From the cell containing the given text, extract its center point as [X, Y] coordinate. 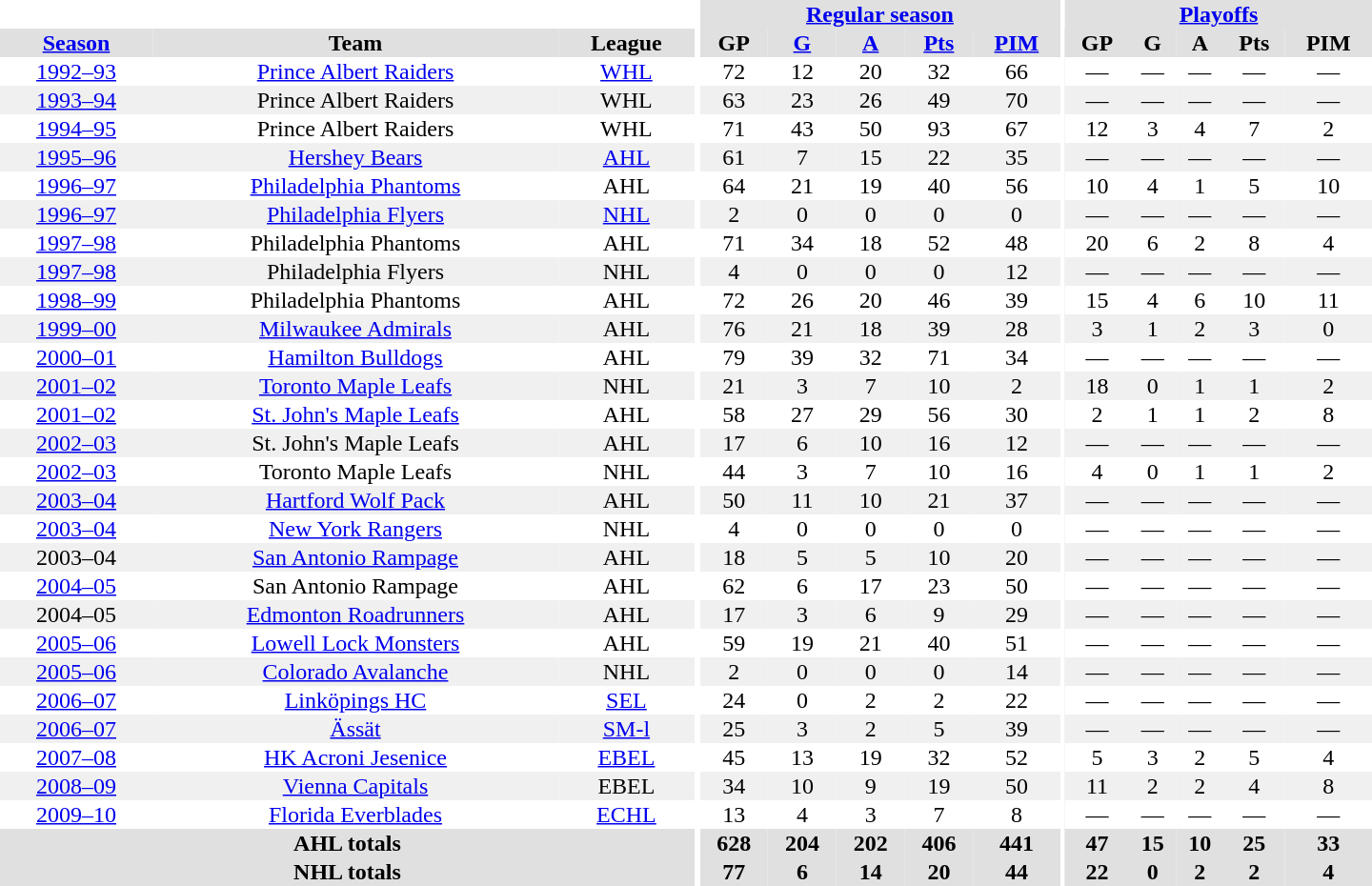
Vienna Capitals [355, 786]
2007–08 [76, 757]
Hamilton Bulldogs [355, 357]
204 [802, 843]
AHL totals [347, 843]
70 [1016, 100]
Milwaukee Admirals [355, 329]
33 [1328, 843]
Florida Everblades [355, 815]
406 [939, 843]
1999–00 [76, 329]
43 [802, 129]
Playoffs [1219, 14]
2000–01 [76, 357]
Team [355, 43]
441 [1016, 843]
37 [1016, 500]
27 [802, 414]
77 [734, 872]
64 [734, 186]
67 [1016, 129]
30 [1016, 414]
47 [1098, 843]
202 [871, 843]
24 [734, 700]
45 [734, 757]
Hartford Wolf Pack [355, 500]
NHL totals [347, 872]
ECHL [627, 815]
59 [734, 643]
Hershey Bears [355, 157]
628 [734, 843]
HK Acroni Jesenice [355, 757]
League [627, 43]
Lowell Lock Monsters [355, 643]
28 [1016, 329]
62 [734, 586]
1993–94 [76, 100]
48 [1016, 243]
61 [734, 157]
93 [939, 129]
49 [939, 100]
Edmonton Roadrunners [355, 614]
2008–09 [76, 786]
Ässät [355, 729]
76 [734, 329]
Season [76, 43]
46 [939, 300]
66 [1016, 71]
51 [1016, 643]
SEL [627, 700]
SM-l [627, 729]
New York Rangers [355, 529]
1995–96 [76, 157]
63 [734, 100]
1992–93 [76, 71]
1998–99 [76, 300]
Regular season [879, 14]
Colorado Avalanche [355, 672]
58 [734, 414]
2009–10 [76, 815]
1994–95 [76, 129]
35 [1016, 157]
79 [734, 357]
Linköpings HC [355, 700]
